Capture the cell that displays the provided text and extract its [X, Y] central coordinate. 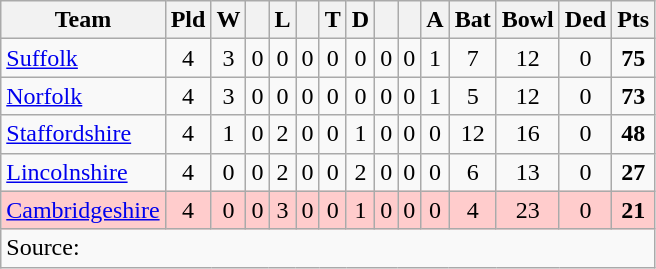
T [332, 20]
Pld [188, 20]
21 [634, 210]
Pts [634, 20]
W [228, 20]
6 [472, 172]
Staffordshire [83, 134]
7 [472, 58]
D [360, 20]
A [435, 20]
L [282, 20]
27 [634, 172]
Team [83, 20]
Source: [328, 248]
23 [528, 210]
Ded [585, 20]
Bowl [528, 20]
Bat [472, 20]
16 [528, 134]
Norfolk [83, 96]
Lincolnshire [83, 172]
73 [634, 96]
Cambridgeshire [83, 210]
75 [634, 58]
13 [528, 172]
5 [472, 96]
48 [634, 134]
Suffolk [83, 58]
